Detect which cell encompasses the target text, then output its [X, Y] center coordinate. 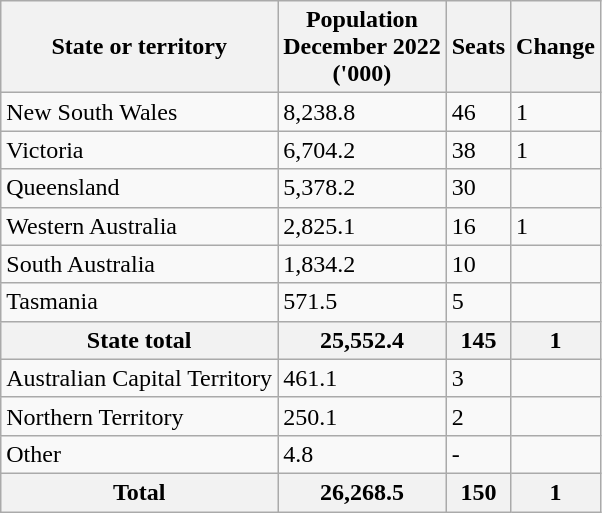
150 [478, 492]
Change [556, 47]
Seats [478, 47]
South Australia [140, 264]
Victoria [140, 150]
2,825.1 [362, 226]
25,552.4 [362, 340]
State total [140, 340]
Total [140, 492]
Population December 2022('000) [362, 47]
Other [140, 454]
Northern Territory [140, 416]
250.1 [362, 416]
6,704.2 [362, 150]
Queensland [140, 188]
10 [478, 264]
4.8 [362, 454]
2 [478, 416]
145 [478, 340]
1,834.2 [362, 264]
38 [478, 150]
Tasmania [140, 302]
461.1 [362, 378]
Western Australia [140, 226]
8,238.8 [362, 112]
26,268.5 [362, 492]
5,378.2 [362, 188]
Australian Capital Territory [140, 378]
16 [478, 226]
46 [478, 112]
State or territory [140, 47]
3 [478, 378]
30 [478, 188]
New South Wales [140, 112]
571.5 [362, 302]
- [478, 454]
5 [478, 302]
